Pinpoint the cell where the given text exists, returning its (x, y) midpoint coordinate. 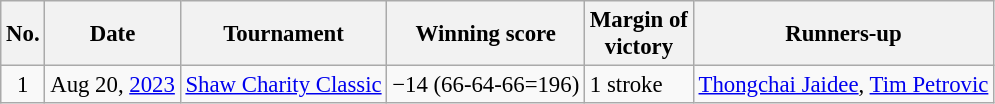
Aug 20, 2023 (112, 85)
Margin ofvictory (640, 34)
1 (23, 85)
1 stroke (640, 85)
Date (112, 34)
Runners-up (843, 34)
Winning score (486, 34)
Thongchai Jaidee, Tim Petrovic (843, 85)
No. (23, 34)
Tournament (284, 34)
Shaw Charity Classic (284, 85)
−14 (66-64-66=196) (486, 85)
